Search for the cell housing the specified text and yield its (x, y) center coordinate. 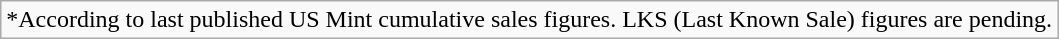
*According to last published US Mint cumulative sales figures. LKS (Last Known Sale) figures are pending. (530, 20)
